Return (X, Y) of the center of cell containing provided text 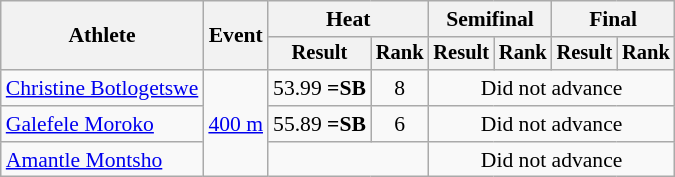
Christine Botlogetswe (102, 88)
55.89 =SB (320, 124)
Galefele Moroko (102, 124)
6 (400, 124)
Semifinal (490, 19)
Heat (348, 19)
Event (236, 36)
53.99 =SB (320, 88)
Final (614, 19)
400 m (236, 124)
8 (400, 88)
Athlete (102, 36)
